Pinpoint the cell where the given text exists, returning its [X, Y] midpoint coordinate. 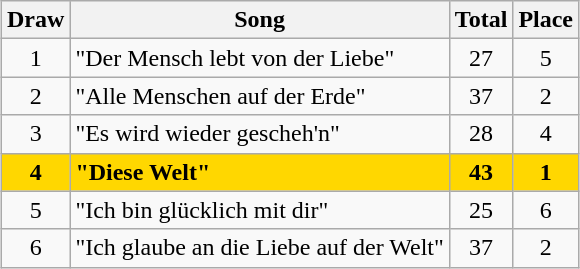
Place [546, 20]
Song [260, 20]
25 [481, 210]
"Diese Welt" [260, 172]
28 [481, 134]
"Der Mensch lebt von der Liebe" [260, 58]
3 [35, 134]
Total [481, 20]
"Ich glaube an die Liebe auf der Welt" [260, 248]
27 [481, 58]
"Es wird wieder gescheh'n" [260, 134]
"Alle Menschen auf der Erde" [260, 96]
Draw [35, 20]
"Ich bin glücklich mit dir" [260, 210]
43 [481, 172]
